Determine the (X, Y) coordinate at the center of the cell enclosing the given text.  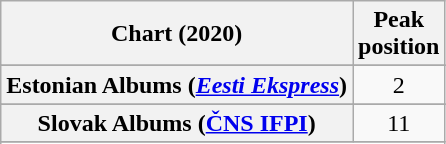
2 (399, 85)
11 (399, 123)
Chart (2020) (177, 34)
Slovak Albums (ČNS IFPI) (177, 123)
Estonian Albums (Eesti Ekspress) (177, 85)
Peakposition (399, 34)
